Scan for the cell matching the given text and deliver its [x, y] coordinate at center. 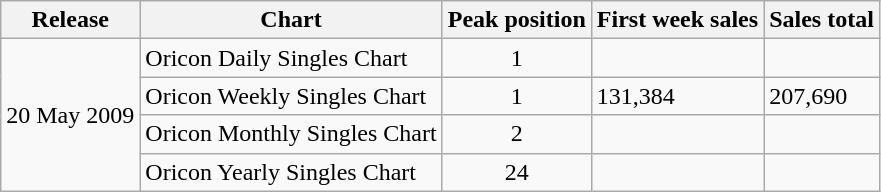
Oricon Weekly Singles Chart [291, 96]
2 [516, 134]
Oricon Daily Singles Chart [291, 58]
Release [70, 20]
Peak position [516, 20]
131,384 [677, 96]
Chart [291, 20]
Oricon Yearly Singles Chart [291, 172]
Oricon Monthly Singles Chart [291, 134]
20 May 2009 [70, 115]
First week sales [677, 20]
24 [516, 172]
207,690 [822, 96]
Sales total [822, 20]
